Capture the cell that displays the provided text and extract its (x, y) central coordinate. 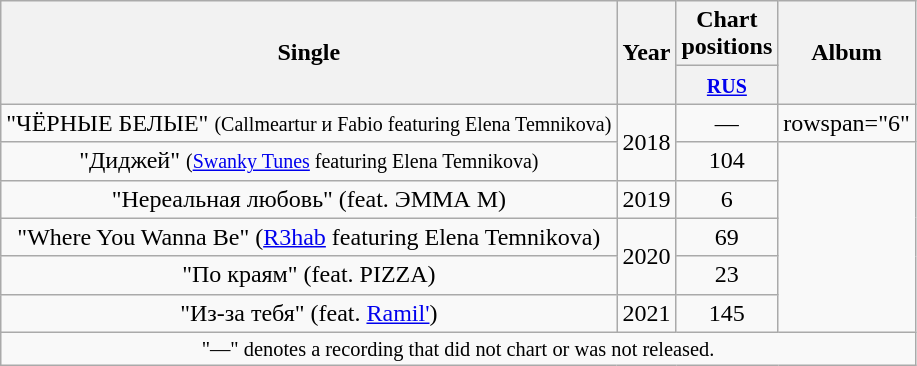
— (727, 123)
2021 (646, 313)
Single (309, 52)
"По краям" (feat. PIZZA) (309, 275)
Year (646, 52)
2020 (646, 256)
145 (727, 313)
2018 (646, 142)
rowspan="6" (847, 123)
"Из-за тебя" (feat. Ramil') (309, 313)
"—" denotes a recording that did not chart or was not released. (458, 349)
104 (727, 161)
69 (727, 237)
"Where You Wanna Be" (R3hab featuring Elena Temnikova) (309, 237)
2019 (646, 199)
"Нереальная любовь" (feat. ЭММА М) (309, 199)
Album (847, 52)
"Диджей" (Swanky Tunes featuring Elena Temnikova) (309, 161)
Chart positions (727, 34)
"ЧЁРНЫЕ БЕЛЫЕ" (Callmeartur и Fabio featuring Elena Temnikova) (309, 123)
RUS (727, 85)
23 (727, 275)
6 (727, 199)
